Extract the [X, Y] coordinate from the center of the cell holding the provided text.  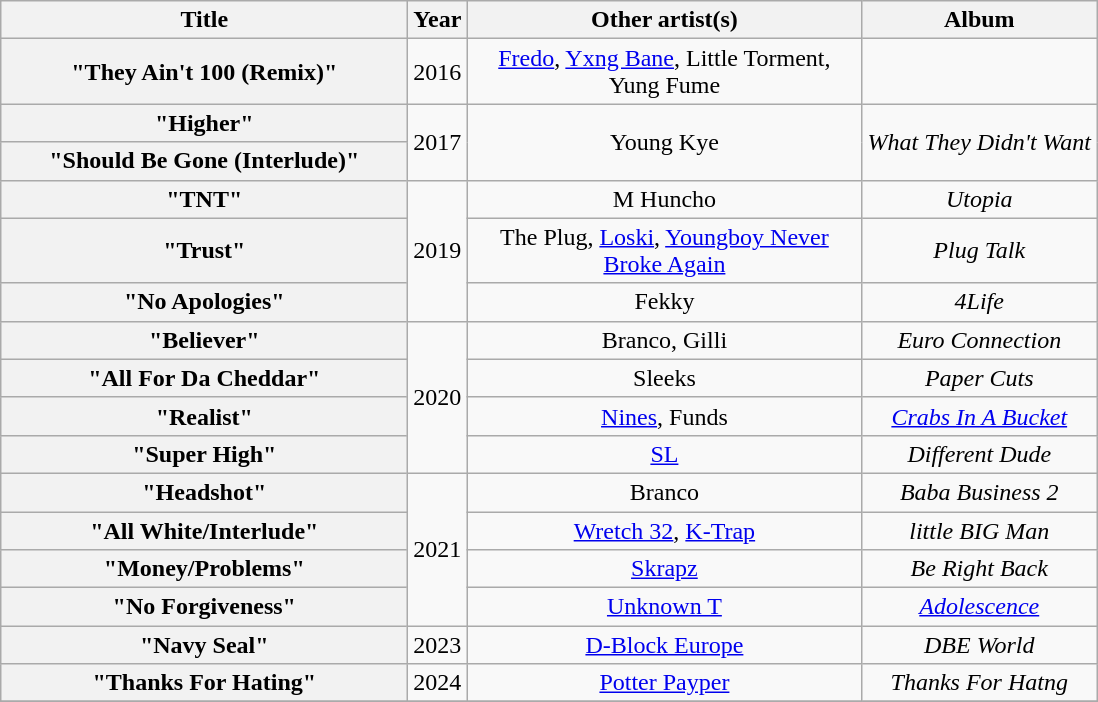
"All For Da Cheddar" [204, 378]
Be Right Back [980, 569]
Branco, Gilli [664, 340]
"TNT" [204, 199]
Other artist(s) [664, 20]
"Money/Problems" [204, 569]
2019 [438, 250]
M Huncho [664, 199]
"Headshot" [204, 492]
Utopia [980, 199]
Crabs In A Bucket [980, 416]
Different Dude [980, 454]
Fekky [664, 302]
4Life [980, 302]
Sleeks [664, 378]
Nines, Funds [664, 416]
Paper Cuts [980, 378]
"They Ain't 100 (Remix)" [204, 72]
2023 [438, 645]
Year [438, 20]
Title [204, 20]
Young Kye [664, 142]
"Higher" [204, 123]
Unknown T [664, 607]
SL [664, 454]
2021 [438, 549]
little BIG Man [980, 531]
DBE World [980, 645]
"Thanks For Hating" [204, 683]
"Super High" [204, 454]
Wretch 32, K-Trap [664, 531]
"No Forgiveness" [204, 607]
2017 [438, 142]
2016 [438, 72]
"No Apologies" [204, 302]
Branco [664, 492]
"Trust" [204, 250]
2024 [438, 683]
Fredo, Yxng Bane, Little Torment, Yung Fume [664, 72]
Thanks For Hatng [980, 683]
Album [980, 20]
Plug Talk [980, 250]
The Plug, Loski, Youngboy Never Broke Again [664, 250]
Potter Payper [664, 683]
"Realist" [204, 416]
"Navy Seal" [204, 645]
Baba Business 2 [980, 492]
Euro Connection [980, 340]
"Believer" [204, 340]
Adolescence [980, 607]
D-Block Europe [664, 645]
"Should Be Gone (Interlude)" [204, 161]
"All White/Interlude" [204, 531]
Skrapz [664, 569]
What They Didn't Want [980, 142]
2020 [438, 397]
